Pinpoint the cell where the given text exists, returning its (X, Y) midpoint coordinate. 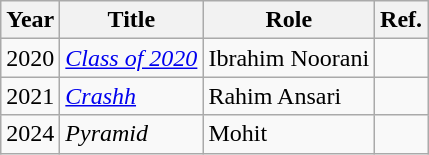
Year (30, 20)
2021 (30, 96)
Role (289, 20)
Ref. (402, 20)
Title (132, 20)
2020 (30, 58)
Ibrahim Noorani (289, 58)
Class of 2020 (132, 58)
Pyramid (132, 134)
2024 (30, 134)
Crashh (132, 96)
Mohit (289, 134)
Rahim Ansari (289, 96)
